Locate the cell with the specified text and output its (X, Y) center coordinate. 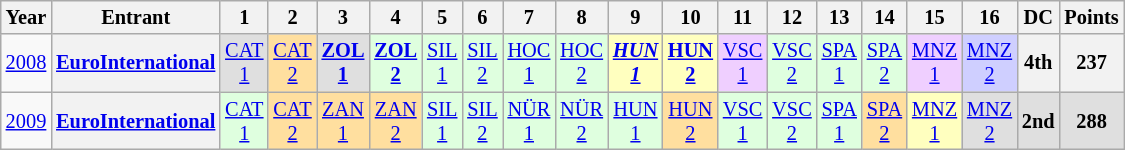
13 (840, 17)
14 (884, 17)
7 (530, 17)
237 (1092, 63)
3 (344, 17)
4 (396, 17)
5 (442, 17)
ZAN2 (396, 121)
NÜR2 (582, 121)
HOC1 (530, 63)
Year (26, 17)
9 (636, 17)
ZAN1 (344, 121)
HOC2 (582, 63)
10 (690, 17)
2nd (1038, 121)
NÜR1 (530, 121)
8 (582, 17)
Points (1092, 17)
ZOL2 (396, 63)
1 (244, 17)
6 (482, 17)
ZOL1 (344, 63)
2008 (26, 63)
12 (792, 17)
2 (292, 17)
15 (934, 17)
288 (1092, 121)
4th (1038, 63)
DC (1038, 17)
11 (742, 17)
Entrant (136, 17)
2009 (26, 121)
16 (990, 17)
